Extract the (x, y) coordinate from the center of the cell holding the provided text.  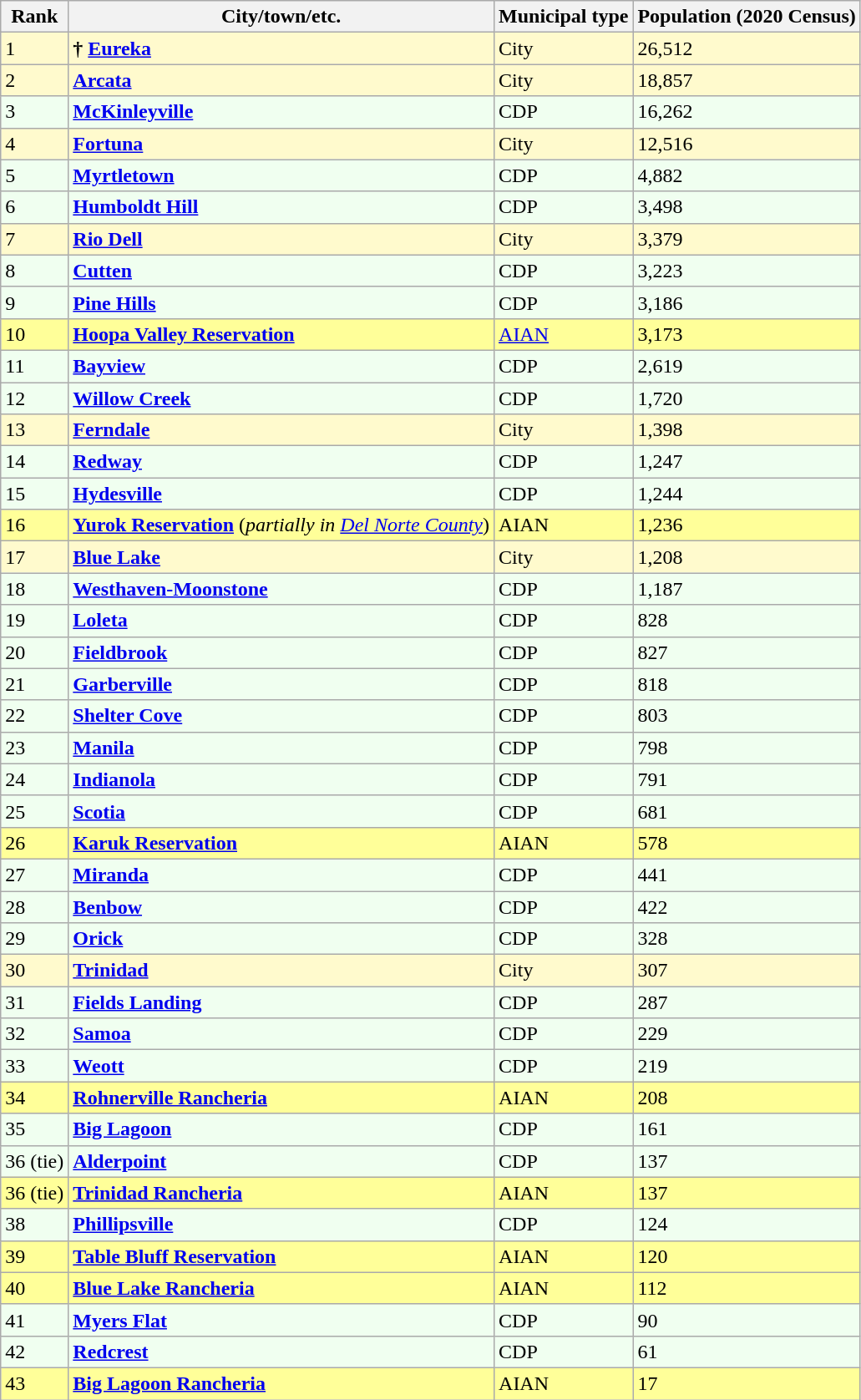
30 (35, 971)
Rank (35, 17)
Myers Flat (281, 1320)
Bayview (281, 366)
61 (747, 1352)
3,498 (747, 207)
4 (35, 144)
Westhaven-Moonstone (281, 589)
112 (747, 1288)
307 (747, 971)
Myrtletown (281, 175)
219 (747, 1066)
Garberville (281, 684)
124 (747, 1225)
Big Lagoon Rancheria (281, 1383)
Cutten (281, 271)
28 (35, 906)
1,208 (747, 557)
Loleta (281, 621)
Fieldbrook (281, 652)
1,720 (747, 398)
441 (747, 875)
Ferndale (281, 430)
422 (747, 906)
39 (35, 1256)
Samoa (281, 1034)
5 (35, 175)
Municipal type (564, 17)
1,236 (747, 525)
Population (2020 Census) (747, 17)
19 (35, 621)
13 (35, 430)
12,516 (747, 144)
McKinleyville (281, 112)
Rohnerville Rancheria (281, 1098)
287 (747, 1002)
11 (35, 366)
24 (35, 779)
City/town/etc. (281, 17)
26,512 (747, 48)
21 (35, 684)
827 (747, 652)
3,379 (747, 239)
6 (35, 207)
18 (35, 589)
Table Bluff Reservation (281, 1256)
7 (35, 239)
798 (747, 748)
32 (35, 1034)
25 (35, 811)
4,882 (747, 175)
Hoopa Valley Reservation (281, 334)
22 (35, 716)
681 (747, 811)
33 (35, 1066)
208 (747, 1098)
15 (35, 494)
40 (35, 1288)
Blue Lake Rancheria (281, 1288)
8 (35, 271)
3,173 (747, 334)
Hydesville (281, 494)
Trinidad Rancheria (281, 1193)
23 (35, 748)
43 (35, 1383)
42 (35, 1352)
35 (35, 1129)
Scotia (281, 811)
1,187 (747, 589)
26 (35, 843)
791 (747, 779)
229 (747, 1034)
Trinidad (281, 971)
31 (35, 1002)
Fields Landing (281, 1002)
† Eureka (281, 48)
Willow Creek (281, 398)
10 (35, 334)
Redcrest (281, 1352)
3,186 (747, 302)
Manila (281, 748)
Indianola (281, 779)
38 (35, 1225)
Big Lagoon (281, 1129)
Alderpoint (281, 1161)
Shelter Cove (281, 716)
Blue Lake (281, 557)
1 (35, 48)
Weott (281, 1066)
2 (35, 80)
828 (747, 621)
27 (35, 875)
3 (35, 112)
12 (35, 398)
803 (747, 716)
16 (35, 525)
9 (35, 302)
Orick (281, 939)
120 (747, 1256)
16,262 (747, 112)
Karuk Reservation (281, 843)
Arcata (281, 80)
14 (35, 462)
1,247 (747, 462)
Fortuna (281, 144)
34 (35, 1098)
90 (747, 1320)
18,857 (747, 80)
Redway (281, 462)
Miranda (281, 875)
Rio Dell (281, 239)
Humboldt Hill (281, 207)
1,398 (747, 430)
818 (747, 684)
Pine Hills (281, 302)
Phillipsville (281, 1225)
3,223 (747, 271)
20 (35, 652)
Yurok Reservation (partially in Del Norte County) (281, 525)
Benbow (281, 906)
578 (747, 843)
161 (747, 1129)
41 (35, 1320)
2,619 (747, 366)
29 (35, 939)
1,244 (747, 494)
328 (747, 939)
